Detect which cell encompasses the target text, then output its [X, Y] center coordinate. 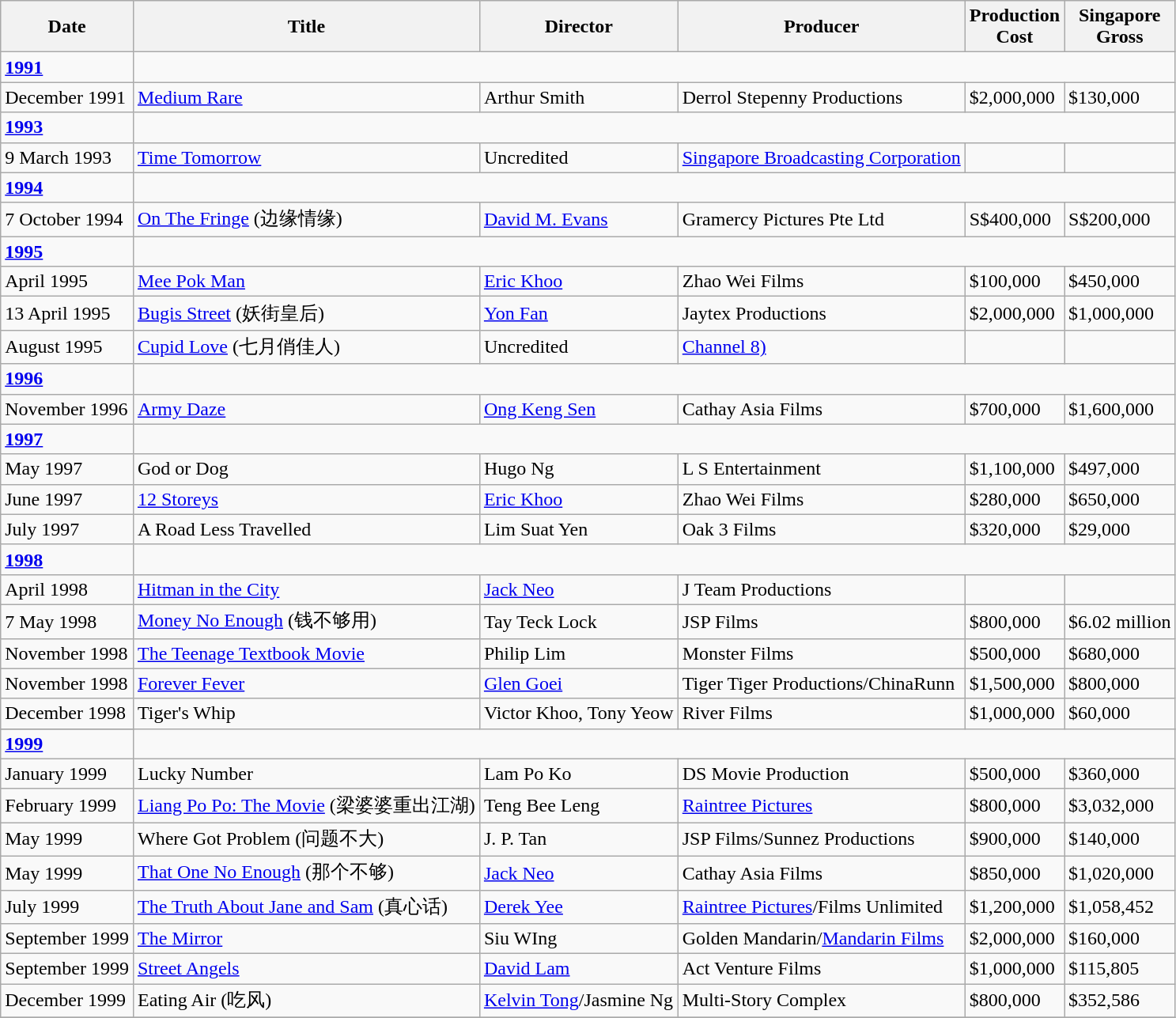
Channel 8) [821, 346]
The Mirror [306, 939]
$3,032,000 [1120, 805]
Medium Rare [306, 97]
$1,100,000 [1014, 469]
April 1995 [67, 282]
Derrol Stepenny Productions [821, 97]
December 1999 [67, 1001]
Raintree Pictures/Films Unlimited [821, 906]
July 1997 [67, 529]
Ong Keng Sen [579, 409]
On The Fringe (边缘情缘) [306, 220]
Oak 3 Films [821, 529]
Kelvin Tong/Jasmine Ng [579, 1001]
$100,000 [1014, 282]
$1,020,000 [1120, 873]
S$200,000 [1120, 220]
13 April 1995 [67, 313]
7 May 1998 [67, 622]
November 1996 [67, 409]
$160,000 [1120, 939]
$352,586 [1120, 1001]
Street Angels [306, 969]
S$400,000 [1014, 220]
Glen Goei [579, 683]
Money No Enough (钱不够用) [306, 622]
1993 [67, 127]
December 1991 [67, 97]
$450,000 [1120, 282]
The Teenage Textbook Movie [306, 653]
1997 [67, 439]
Philip Lim [579, 653]
Time Tomorrow [306, 157]
Director [579, 27]
DS Movie Production [821, 774]
$850,000 [1014, 873]
L S Entertainment [821, 469]
$280,000 [1014, 499]
$1,058,452 [1120, 906]
August 1995 [67, 346]
A Road Less Travelled [306, 529]
Mee Pok Man [306, 282]
Tay Teck Lock [579, 622]
1995 [67, 252]
J. P. Tan [579, 840]
JSP Films/Sunnez Productions [821, 840]
Siu WIng [579, 939]
Lim Suat Yen [579, 529]
Where Got Problem (问题不大) [306, 840]
River Films [821, 713]
$650,000 [1120, 499]
April 1998 [67, 589]
December 1998 [67, 713]
Multi-Story Complex [821, 1001]
1996 [67, 379]
June 1997 [67, 499]
Producer [821, 27]
$60,000 [1120, 713]
Victor Khoo, Tony Yeow [579, 713]
Title [306, 27]
That One No Enough (那个不够) [306, 873]
12 Storeys [306, 499]
Cupid Love (七月俏佳人) [306, 346]
Hitman in the City [306, 589]
$115,805 [1120, 969]
Liang Po Po: The Movie (梁婆婆重出江湖) [306, 805]
God or Dog [306, 469]
Eating Air (吃风) [306, 1001]
Bugis Street (妖街皇后) [306, 313]
$1,200,000 [1014, 906]
July 1999 [67, 906]
Act Venture Films [821, 969]
$29,000 [1120, 529]
Golden Mandarin/Mandarin Films [821, 939]
Monster Films [821, 653]
1994 [67, 187]
$130,000 [1120, 97]
$1,500,000 [1014, 683]
Singapore Gross [1120, 27]
Teng Bee Leng [579, 805]
$1,600,000 [1120, 409]
Derek Yee [579, 906]
J Team Productions [821, 589]
Lucky Number [306, 774]
9 March 1993 [67, 157]
Lam Po Ko [579, 774]
$360,000 [1120, 774]
Jaytex Productions [821, 313]
Hugo Ng [579, 469]
$680,000 [1120, 653]
Tiger's Whip [306, 713]
David M. Evans [579, 220]
$140,000 [1120, 840]
$6.02 million [1120, 622]
$497,000 [1120, 469]
JSP Films [821, 622]
Raintree Pictures [821, 805]
May 1997 [67, 469]
1991 [67, 67]
Yon Fan [579, 313]
Army Daze [306, 409]
$900,000 [1014, 840]
Forever Fever [306, 683]
7 October 1994 [67, 220]
$700,000 [1014, 409]
1999 [67, 744]
1998 [67, 559]
David Lam [579, 969]
February 1999 [67, 805]
January 1999 [67, 774]
Tiger Tiger Productions/ChinaRunn [821, 683]
Production Cost [1014, 27]
Singapore Broadcasting Corporation [821, 157]
Date [67, 27]
The Truth About Jane and Sam (真心话) [306, 906]
Arthur Smith [579, 97]
$320,000 [1014, 529]
Gramercy Pictures Pte Ltd [821, 220]
